Extract the (X, Y) coordinate from the center of the cell holding the provided text.  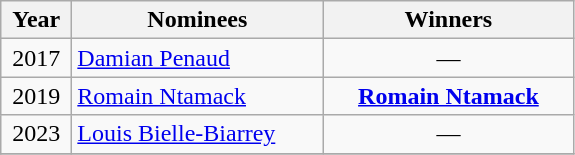
Winners (448, 20)
2017 (36, 58)
2023 (36, 134)
2019 (36, 96)
Damian Penaud (198, 58)
Year (36, 20)
Nominees (198, 20)
Louis Bielle-Biarrey (198, 134)
